Detect which cell encompasses the target text, then output its (x, y) center coordinate. 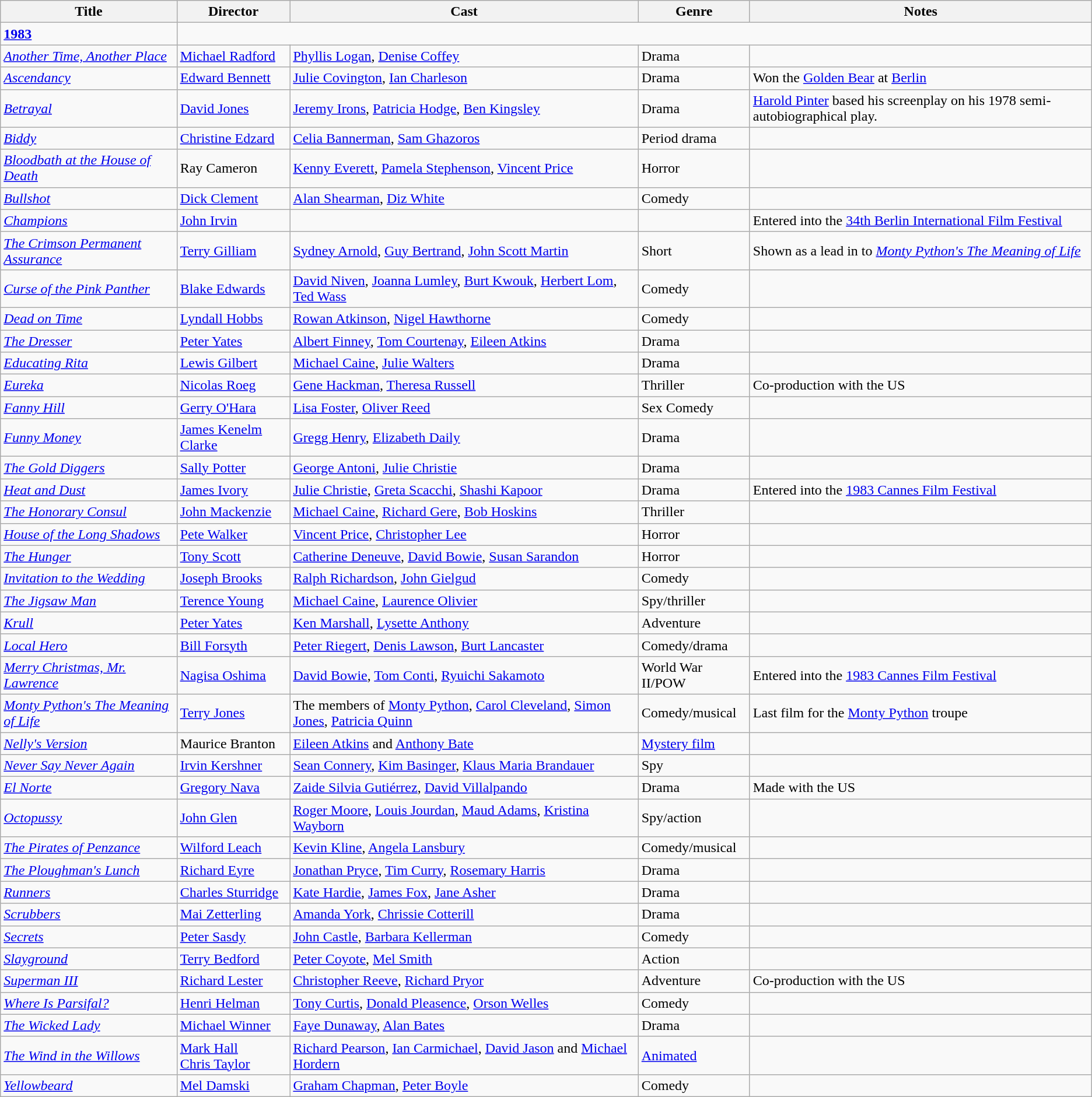
Terry Bedford (233, 959)
Joseph Brooks (233, 579)
Julie Christie, Greta Scacchi, Shashi Kapoor (464, 490)
Blake Edwards (233, 288)
Albert Finney, Tom Courtenay, Eileen Atkins (464, 341)
The Ploughman's Lunch (89, 870)
Richard Eyre (233, 870)
Sean Connery, Kim Basinger, Klaus Maria Brandauer (464, 766)
David Bowie, Tom Conti, Ryuichi Sakamoto (464, 675)
Ascendancy (89, 78)
The Honorary Consul (89, 512)
Educating Rita (89, 363)
Richard Pearson, Ian Carmichael, David Jason and Michael Hordern (464, 1056)
Sex Comedy (694, 408)
Entered into the 34th Berlin International Film Festival (921, 220)
Curse of the Pink Panther (89, 288)
Comedy/drama (694, 645)
The Dresser (89, 341)
Henri Helman (233, 1003)
Vincent Price, Christopher Lee (464, 534)
Made with the US (921, 788)
The Wind in the Willows (89, 1056)
Title (89, 12)
Kenny Everett, Pamela Stephenson, Vincent Price (464, 168)
George Antoni, Julie Christie (464, 468)
The Hunger (89, 556)
Director (233, 12)
Where Is Parsifal? (89, 1003)
Gene Hackman, Theresa Russell (464, 385)
Fanny Hill (89, 408)
Ray Cameron (233, 168)
Edward Bennett (233, 78)
Shown as a lead in to Monty Python's The Meaning of Life (921, 251)
The Wicked Lady (89, 1025)
Jonathan Pryce, Tim Curry, Rosemary Harris (464, 870)
Ken Marshall, Lysette Anthony (464, 623)
Eileen Atkins and Anthony Bate (464, 744)
John Glen (233, 818)
Sydney Arnold, Guy Bertrand, John Scott Martin (464, 251)
Maurice Branton (233, 744)
Charles Sturridge (233, 892)
Sally Potter (233, 468)
Ralph Richardson, John Gielgud (464, 579)
Gregory Nava (233, 788)
Tony Scott (233, 556)
The Jigsaw Man (89, 601)
David Niven, Joanna Lumley, Burt Kwouk, Herbert Lom, Ted Wass (464, 288)
John Irvin (233, 220)
Michael Radford (233, 56)
Nelly's Version (89, 744)
Mai Zetterling (233, 914)
Peter Sasdy (233, 937)
Bloodbath at the House of Death (89, 168)
Lyndall Hobbs (233, 318)
Funny Money (89, 437)
Local Hero (89, 645)
Superman III (89, 981)
Spy/action (694, 818)
Jeremy Irons, Patricia Hodge, Ben Kingsley (464, 108)
Faye Dunaway, Alan Bates (464, 1025)
Animated (694, 1056)
David Jones (233, 108)
Harold Pinter based his screenplay on his 1978 semi-autobiographical play. (921, 108)
Bill Forsyth (233, 645)
Terence Young (233, 601)
House of the Long Shadows (89, 534)
Michael Caine, Julie Walters (464, 363)
John Mackenzie (233, 512)
Bullshot (89, 198)
Kate Hardie, James Fox, Jane Asher (464, 892)
Michael Caine, Laurence Olivier (464, 601)
Catherine Deneuve, David Bowie, Susan Sarandon (464, 556)
Biddy (89, 138)
Another Time, Another Place (89, 56)
Terry Gilliam (233, 251)
Mystery film (694, 744)
Eureka (89, 385)
Peter Coyote, Mel Smith (464, 959)
Graham Chapman, Peter Boyle (464, 1085)
Octopussy (89, 818)
Gerry O'Hara (233, 408)
El Norte (89, 788)
Amanda York, Chrissie Cotterill (464, 914)
Period drama (694, 138)
Action (694, 959)
Tony Curtis, Donald Pleasence, Orson Welles (464, 1003)
Betrayal (89, 108)
Nicolas Roeg (233, 385)
Cast (464, 12)
Merry Christmas, Mr. Lawrence (89, 675)
James Kenelm Clarke (233, 437)
Dick Clement (233, 198)
Notes (921, 12)
Last film for the Monty Python troupe (921, 713)
Peter Riegert, Denis Lawson, Burt Lancaster (464, 645)
Dead on Time (89, 318)
The members of Monty Python, Carol Cleveland, Simon Jones, Patricia Quinn (464, 713)
Alan Shearman, Diz White (464, 198)
Celia Bannerman, Sam Ghazoros (464, 138)
Short (694, 251)
1983 (89, 34)
Irvin Kershner (233, 766)
Spy/thriller (694, 601)
Won the Golden Bear at Berlin (921, 78)
Genre (694, 12)
Terry Jones (233, 713)
Slayground (89, 959)
Invitation to the Wedding (89, 579)
Zaide Silvia Gutiérrez, David Villalpando (464, 788)
James Ivory (233, 490)
Michael Winner (233, 1025)
Heat and Dust (89, 490)
World War II/POW (694, 675)
Monty Python's The Meaning of Life (89, 713)
Pete Walker (233, 534)
Runners (89, 892)
Roger Moore, Louis Jourdan, Maud Adams, Kristina Wayborn (464, 818)
Yellowbeard (89, 1085)
Mel Damski (233, 1085)
Lisa Foster, Oliver Reed (464, 408)
John Castle, Barbara Kellerman (464, 937)
Champions (89, 220)
Phyllis Logan, Denise Coffey (464, 56)
Mark HallChris Taylor (233, 1056)
Christopher Reeve, Richard Pryor (464, 981)
Julie Covington, Ian Charleson (464, 78)
Scrubbers (89, 914)
Nagisa Oshima (233, 675)
Rowan Atkinson, Nigel Hawthorne (464, 318)
Never Say Never Again (89, 766)
Spy (694, 766)
Krull (89, 623)
Michael Caine, Richard Gere, Bob Hoskins (464, 512)
Gregg Henry, Elizabeth Daily (464, 437)
The Crimson Permanent Assurance (89, 251)
Secrets (89, 937)
Christine Edzard (233, 138)
The Gold Diggers (89, 468)
Wilford Leach (233, 848)
Richard Lester (233, 981)
The Pirates of Penzance (89, 848)
Kevin Kline, Angela Lansbury (464, 848)
Lewis Gilbert (233, 363)
